For the text-containing cell, return its midpoint in (X, Y) coordinate format. 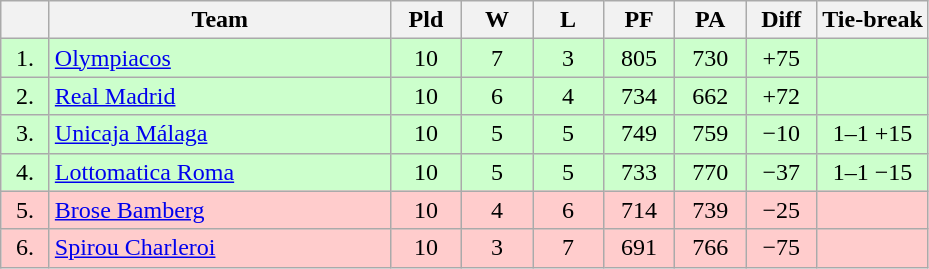
662 (710, 96)
749 (640, 134)
Real Madrid (220, 96)
Olympiacos (220, 58)
1. (26, 58)
Team (220, 20)
W (496, 20)
Unicaja Málaga (220, 134)
−37 (782, 172)
Lottomatica Roma (220, 172)
−75 (782, 248)
PF (640, 20)
5. (26, 210)
691 (640, 248)
739 (710, 210)
2. (26, 96)
Brose Bamberg (220, 210)
714 (640, 210)
−25 (782, 210)
4. (26, 172)
3. (26, 134)
759 (710, 134)
1–1 −15 (873, 172)
730 (710, 58)
PA (710, 20)
805 (640, 58)
+72 (782, 96)
1–1 +15 (873, 134)
734 (640, 96)
Pld (426, 20)
766 (710, 248)
L (568, 20)
+75 (782, 58)
Diff (782, 20)
6. (26, 248)
770 (710, 172)
Spirou Charleroi (220, 248)
−10 (782, 134)
Tie-break (873, 20)
733 (640, 172)
